Extract the (x, y) coordinate from the center of the cell holding the provided text.  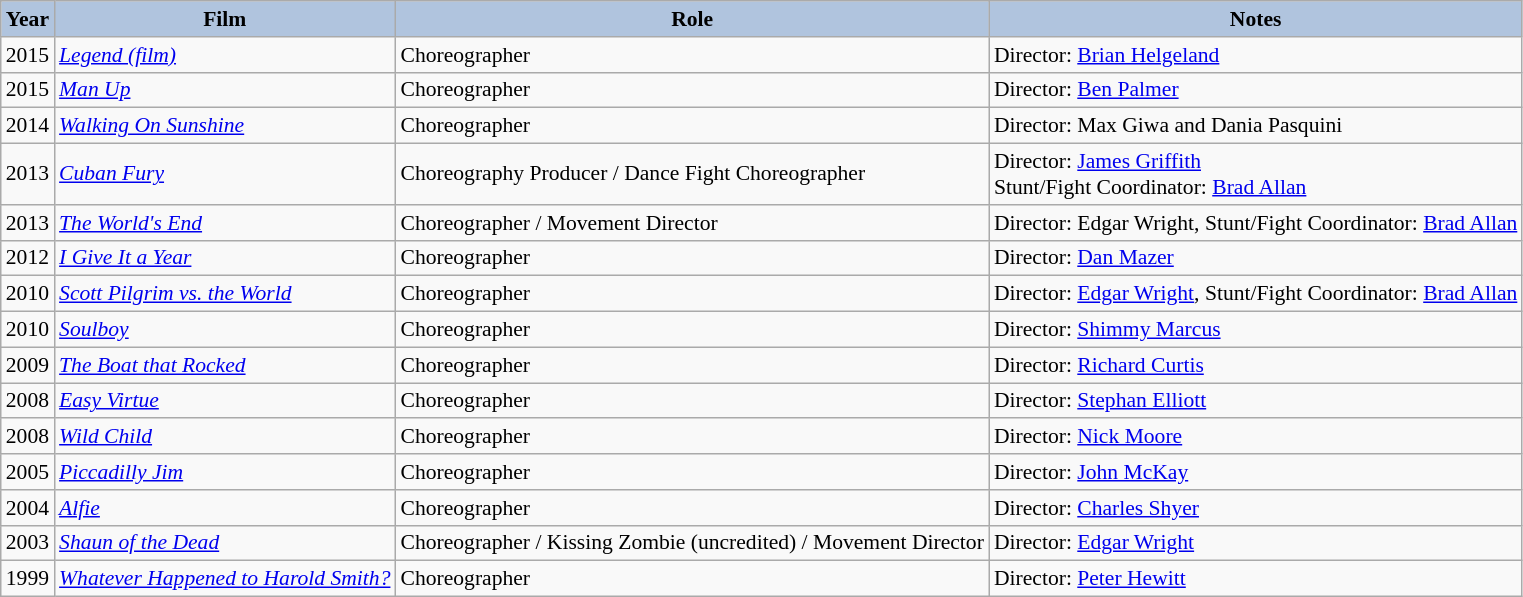
Director: Edgar Wright (1256, 543)
The World's End (224, 223)
Walking On Sunshine (224, 126)
Easy Virtue (224, 401)
Director: John McKay (1256, 472)
Director: Nick Moore (1256, 437)
Cuban Fury (224, 174)
2014 (28, 126)
Wild Child (224, 437)
Director: Charles Shyer (1256, 508)
Director: Stephan Elliott (1256, 401)
Alfie (224, 508)
2003 (28, 543)
Choreographer / Movement Director (692, 223)
Whatever Happened to Harold Smith? (224, 579)
Year (28, 19)
Man Up (224, 90)
Choreography Producer / Dance Fight Choreographer (692, 174)
2004 (28, 508)
Director: Dan Mazer (1256, 258)
Director: Peter Hewitt (1256, 579)
2005 (28, 472)
Director: Brian Helgeland (1256, 55)
Legend (film) (224, 55)
Director: Ben Palmer (1256, 90)
Role (692, 19)
Director: Shimmy Marcus (1256, 330)
Film (224, 19)
2009 (28, 365)
2012 (28, 258)
Shaun of the Dead (224, 543)
Director: Richard Curtis (1256, 365)
Director: Max Giwa and Dania Pasquini (1256, 126)
Piccadilly Jim (224, 472)
Soulboy (224, 330)
Scott Pilgrim vs. the World (224, 294)
Notes (1256, 19)
I Give It a Year (224, 258)
1999 (28, 579)
The Boat that Rocked (224, 365)
Choreographer / Kissing Zombie (uncredited) / Movement Director (692, 543)
Director: James GriffithStunt/Fight Coordinator: Brad Allan (1256, 174)
